Return the [X, Y] coordinate for the center point of the cell that contains the specified text.  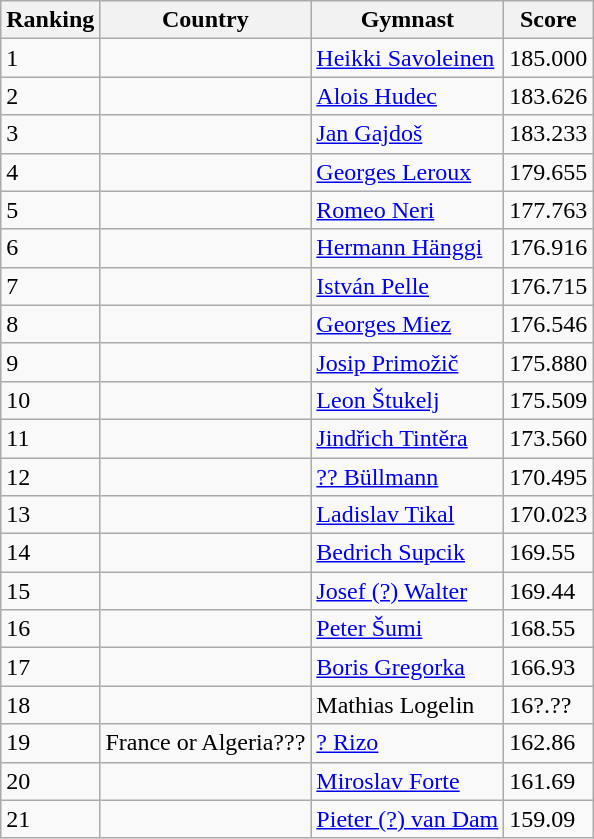
Alois Hudec [408, 96]
169.55 [548, 553]
168.55 [548, 629]
16?.?? [548, 705]
Jan Gajdoš [408, 134]
?? Büllmann [408, 477]
16 [50, 629]
5 [50, 210]
159.09 [548, 819]
9 [50, 362]
173.560 [548, 438]
Georges Miez [408, 324]
176.546 [548, 324]
175.509 [548, 400]
7 [50, 286]
179.655 [548, 172]
170.495 [548, 477]
18 [50, 705]
? Rizo [408, 743]
170.023 [548, 515]
France or Algeria??? [206, 743]
15 [50, 591]
Country [206, 20]
Ladislav Tikal [408, 515]
176.916 [548, 248]
Josef (?) Walter [408, 591]
Ranking [50, 20]
Score [548, 20]
Mathias Logelin [408, 705]
Heikki Savoleinen [408, 58]
Hermann Hänggi [408, 248]
1 [50, 58]
Romeo Neri [408, 210]
6 [50, 248]
Peter Šumi [408, 629]
21 [50, 819]
3 [50, 134]
Gymnast [408, 20]
Leon Štukelj [408, 400]
175.880 [548, 362]
Pieter (?) van Dam [408, 819]
Jindřich Tintěra [408, 438]
12 [50, 477]
Bedrich Supcik [408, 553]
13 [50, 515]
Josip Primožič [408, 362]
176.715 [548, 286]
István Pelle [408, 286]
2 [50, 96]
8 [50, 324]
4 [50, 172]
20 [50, 781]
183.626 [548, 96]
Miroslav Forte [408, 781]
14 [50, 553]
166.93 [548, 667]
183.233 [548, 134]
185.000 [548, 58]
19 [50, 743]
10 [50, 400]
11 [50, 438]
162.86 [548, 743]
17 [50, 667]
169.44 [548, 591]
177.763 [548, 210]
Boris Gregorka [408, 667]
Georges Leroux [408, 172]
161.69 [548, 781]
